Capture the cell that displays the provided text and extract its [x, y] central coordinate. 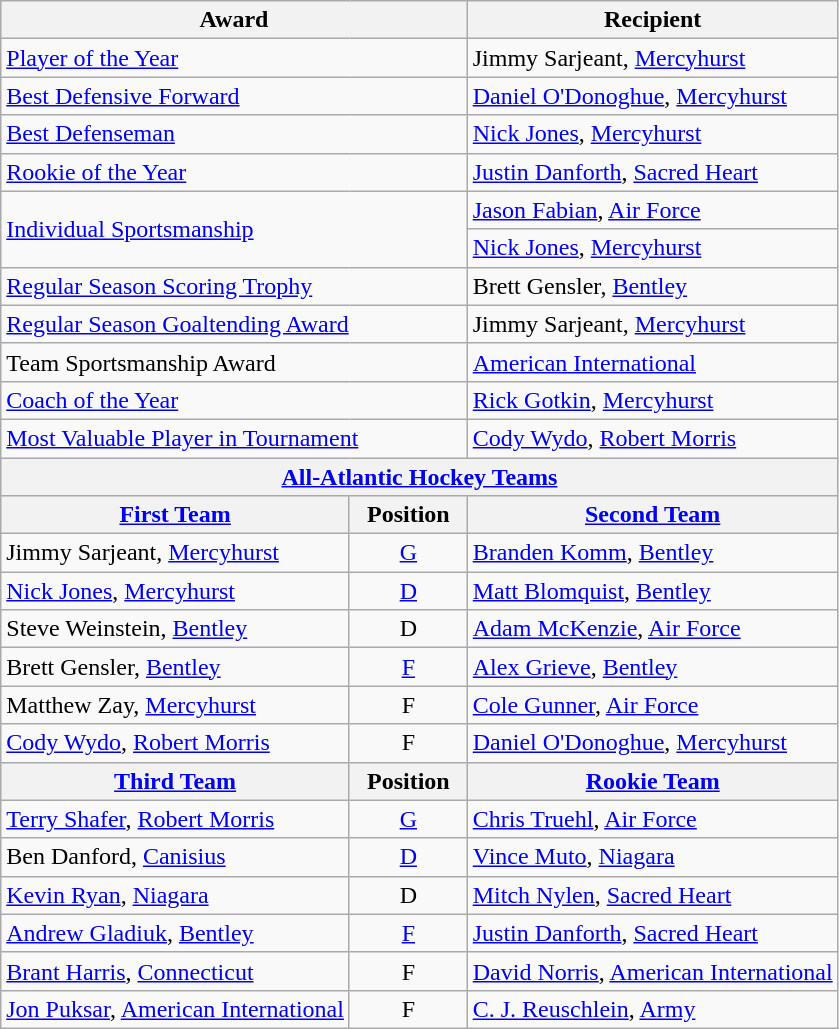
First Team [176, 515]
Award [234, 20]
Vince Muto, Niagara [652, 857]
Regular Season Scoring Trophy [234, 286]
Jon Puksar, American International [176, 1009]
Terry Shafer, Robert Morris [176, 819]
Steve Weinstein, Bentley [176, 629]
Rookie Team [652, 781]
Alex Grieve, Bentley [652, 667]
All-Atlantic Hockey Teams [420, 477]
Recipient [652, 20]
Kevin Ryan, Niagara [176, 895]
American International [652, 362]
Andrew Gladiuk, Bentley [176, 933]
Team Sportsmanship Award [234, 362]
Coach of the Year [234, 400]
Best Defenseman [234, 134]
Regular Season Goaltending Award [234, 324]
Jason Fabian, Air Force [652, 210]
Player of the Year [234, 58]
Matthew Zay, Mercyhurst [176, 705]
Chris Truehl, Air Force [652, 819]
Branden Komm, Bentley [652, 553]
Third Team [176, 781]
Rookie of the Year [234, 172]
Most Valuable Player in Tournament [234, 438]
Adam McKenzie, Air Force [652, 629]
Matt Blomquist, Bentley [652, 591]
Second Team [652, 515]
C. J. Reuschlein, Army [652, 1009]
Cole Gunner, Air Force [652, 705]
Brant Harris, Connecticut [176, 971]
Best Defensive Forward [234, 96]
Mitch Nylen, Sacred Heart [652, 895]
Ben Danford, Canisius [176, 857]
David Norris, American International [652, 971]
Rick Gotkin, Mercyhurst [652, 400]
Individual Sportsmanship [234, 229]
